Extract the (X, Y) coordinate from the center of the cell holding the provided text.  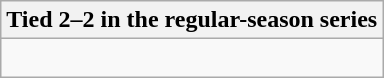
Tied 2–2 in the regular-season series (192, 20)
